Determine the (x, y) coordinate at the center of the cell enclosing the given text.  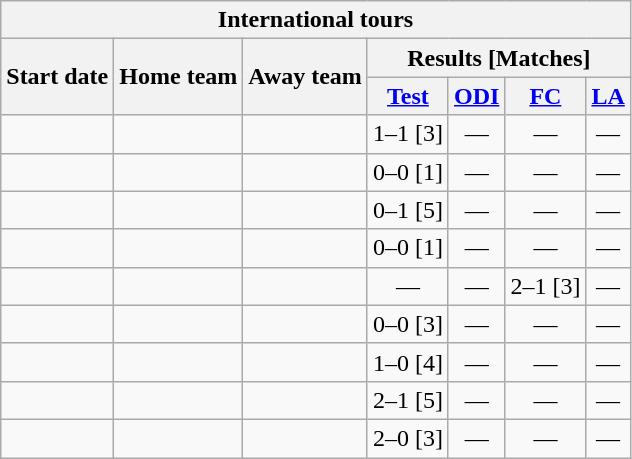
Results [Matches] (498, 58)
2–1 [5] (408, 400)
0–0 [3] (408, 324)
1–0 [4] (408, 362)
Away team (306, 77)
1–1 [3] (408, 134)
Home team (178, 77)
Start date (58, 77)
ODI (476, 96)
LA (608, 96)
2–0 [3] (408, 438)
International tours (316, 20)
FC (546, 96)
2–1 [3] (546, 286)
Test (408, 96)
0–1 [5] (408, 210)
